Scan for the cell matching the given text and deliver its [x, y] coordinate at center. 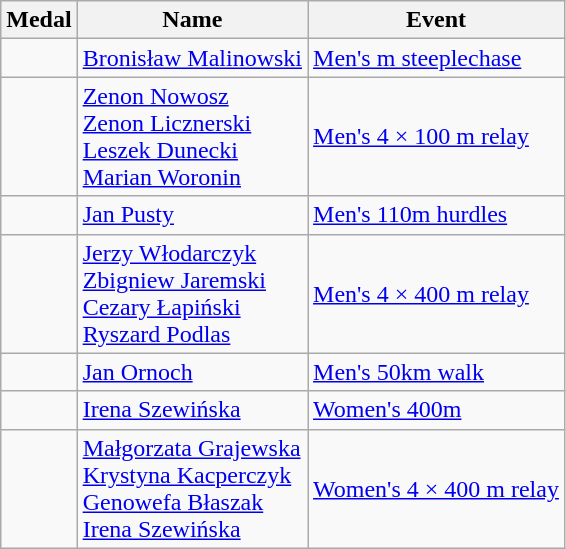
Women's 400m [436, 410]
Men's m steeplechase [436, 58]
Jerzy Włodarczyk Zbigniew Jaremski Cezary Łapiński Ryszard Podlas [192, 294]
Małgorzata Grajewska Krystyna Kacperczyk Genowefa Błaszak Irena Szewińska [192, 488]
Men's 110m hurdles [436, 215]
Men's 4 × 400 m relay [436, 294]
Medal [39, 20]
Jan Ornoch [192, 372]
Bronisław Malinowski [192, 58]
Women's 4 × 400 m relay [436, 488]
Event [436, 20]
Men's 4 × 100 m relay [436, 136]
Jan Pusty [192, 215]
Name [192, 20]
Zenon Nowosz Zenon Licznerski Leszek Dunecki Marian Woronin [192, 136]
Men's 50km walk [436, 372]
Irena Szewińska [192, 410]
